Determine the (X, Y) coordinate at the center of the cell enclosing the given text.  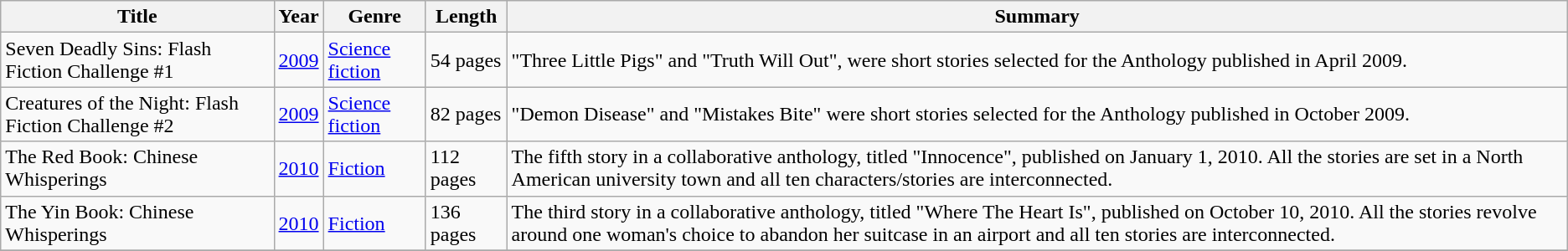
Creatures of the Night: Flash Fiction Challenge #2 (137, 114)
Seven Deadly Sins: Flash Fiction Challenge #1 (137, 60)
Genre (374, 17)
54 pages (466, 60)
112 pages (466, 169)
Summary (1037, 17)
136 pages (466, 223)
Title (137, 17)
The Red Book: Chinese Whisperings (137, 169)
Length (466, 17)
"Demon Disease" and "Mistakes Bite" were short stories selected for the Anthology published in October 2009. (1037, 114)
"Three Little Pigs" and "Truth Will Out", were short stories selected for the Anthology published in April 2009. (1037, 60)
82 pages (466, 114)
Year (298, 17)
The Yin Book: Chinese Whisperings (137, 223)
